Provide the [x, y] coordinate of the cell's center where the given text is located.  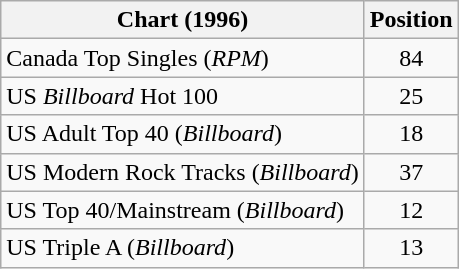
US Triple A (Billboard) [183, 248]
Canada Top Singles (RPM) [183, 58]
37 [411, 172]
US Modern Rock Tracks (Billboard) [183, 172]
Chart (1996) [183, 20]
US Top 40/Mainstream (Billboard) [183, 210]
US Adult Top 40 (Billboard) [183, 134]
18 [411, 134]
84 [411, 58]
Position [411, 20]
13 [411, 248]
25 [411, 96]
12 [411, 210]
US Billboard Hot 100 [183, 96]
